Locate the cell with the specified text and output its (X, Y) center coordinate. 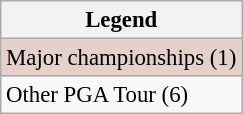
Other PGA Tour (6) (122, 95)
Major championships (1) (122, 58)
Legend (122, 20)
